Pinpoint the cell where the given text exists, returning its (x, y) midpoint coordinate. 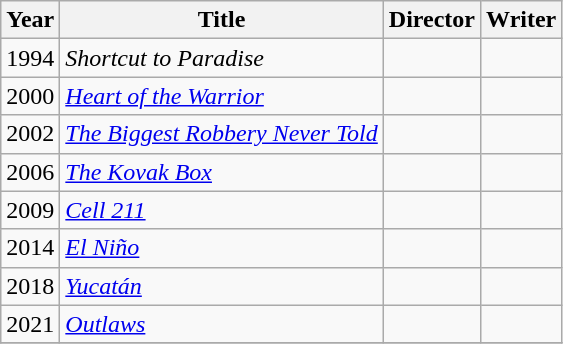
2014 (30, 248)
Heart of the Warrior (222, 96)
2006 (30, 172)
Writer (522, 20)
2021 (30, 324)
2009 (30, 210)
2018 (30, 286)
2002 (30, 134)
2000 (30, 96)
Outlaws (222, 324)
The Kovak Box (222, 172)
Title (222, 20)
Director (432, 20)
El Niño (222, 248)
Shortcut to Paradise (222, 58)
Cell 211 (222, 210)
1994 (30, 58)
The Biggest Robbery Never Told (222, 134)
Yucatán (222, 286)
Year (30, 20)
